Extract the (x, y) coordinate from the center of the cell holding the provided text.  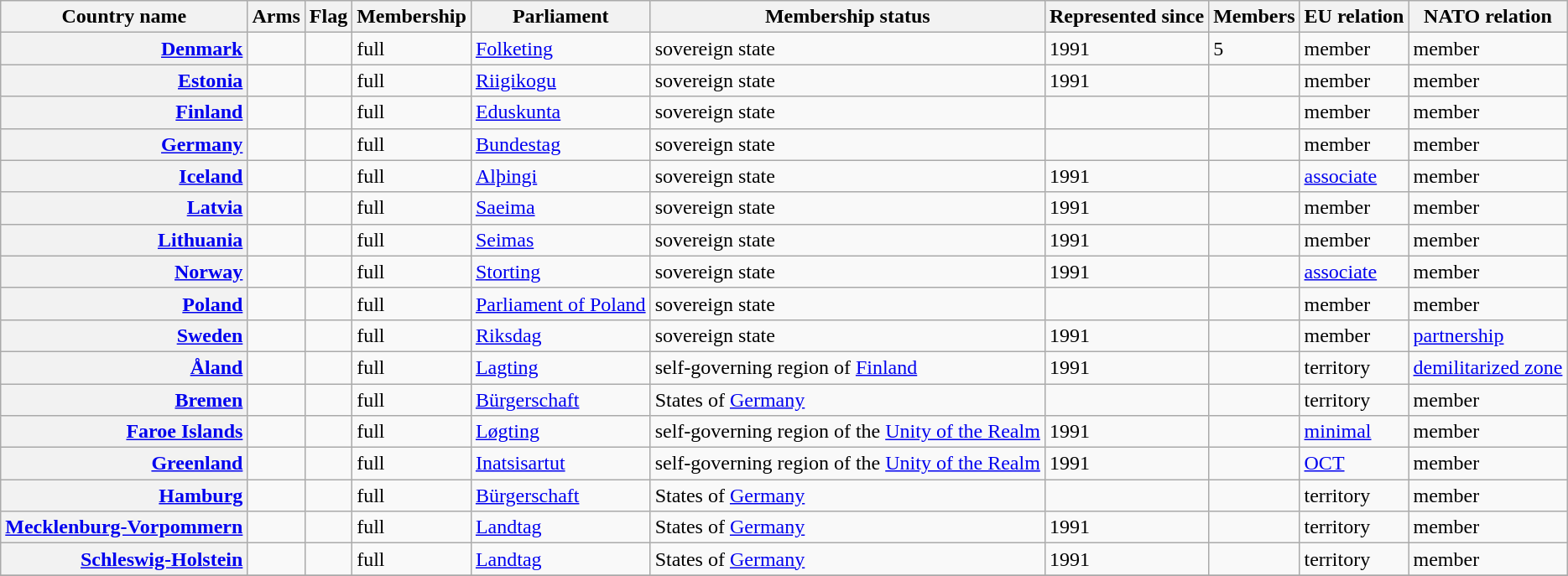
Folketing (560, 49)
Members (1254, 17)
Inatsisartut (560, 464)
Germany (124, 144)
Hamburg (124, 496)
Poland (124, 304)
Lagting (560, 367)
Faroe Islands (124, 432)
Country name (124, 17)
Alþingi (560, 176)
Estonia (124, 80)
Riigikogu (560, 80)
Seimas (560, 240)
Mecklenburg-Vorpommern (124, 527)
NATO relation (1488, 17)
partnership (1488, 335)
Flag (328, 17)
Schleswig-Holstein (124, 559)
Membership (412, 17)
self-governing region of Finland (847, 367)
minimal (1354, 432)
Represented since (1126, 17)
Latvia (124, 208)
Bundestag (560, 144)
Lithuania (124, 240)
Parliament of Poland (560, 304)
Saeima (560, 208)
demilitarized zone (1488, 367)
Åland (124, 367)
Membership status (847, 17)
OCT (1354, 464)
Sweden (124, 335)
Løgting (560, 432)
Eduskunta (560, 112)
Norway (124, 272)
Parliament (560, 17)
Bremen (124, 400)
EU relation (1354, 17)
Iceland (124, 176)
Arms (276, 17)
Denmark (124, 49)
Riksdag (560, 335)
Finland (124, 112)
Greenland (124, 464)
5 (1254, 49)
Storting (560, 272)
